Pinpoint the cell where the given text exists, returning its [x, y] midpoint coordinate. 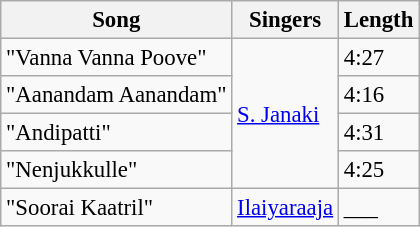
4:25 [378, 170]
Singers [286, 20]
"Soorai Kaatril" [116, 208]
Length [378, 20]
___ [378, 208]
4:16 [378, 95]
Ilaiyaraaja [286, 208]
"Nenjukkulle" [116, 170]
4:31 [378, 133]
4:27 [378, 58]
Song [116, 20]
"Vanna Vanna Poove" [116, 58]
S. Janaki [286, 114]
"Aanandam Aanandam" [116, 95]
"Andipatti" [116, 133]
